Provide the [x, y] coordinate of the cell's center where the given text is located.  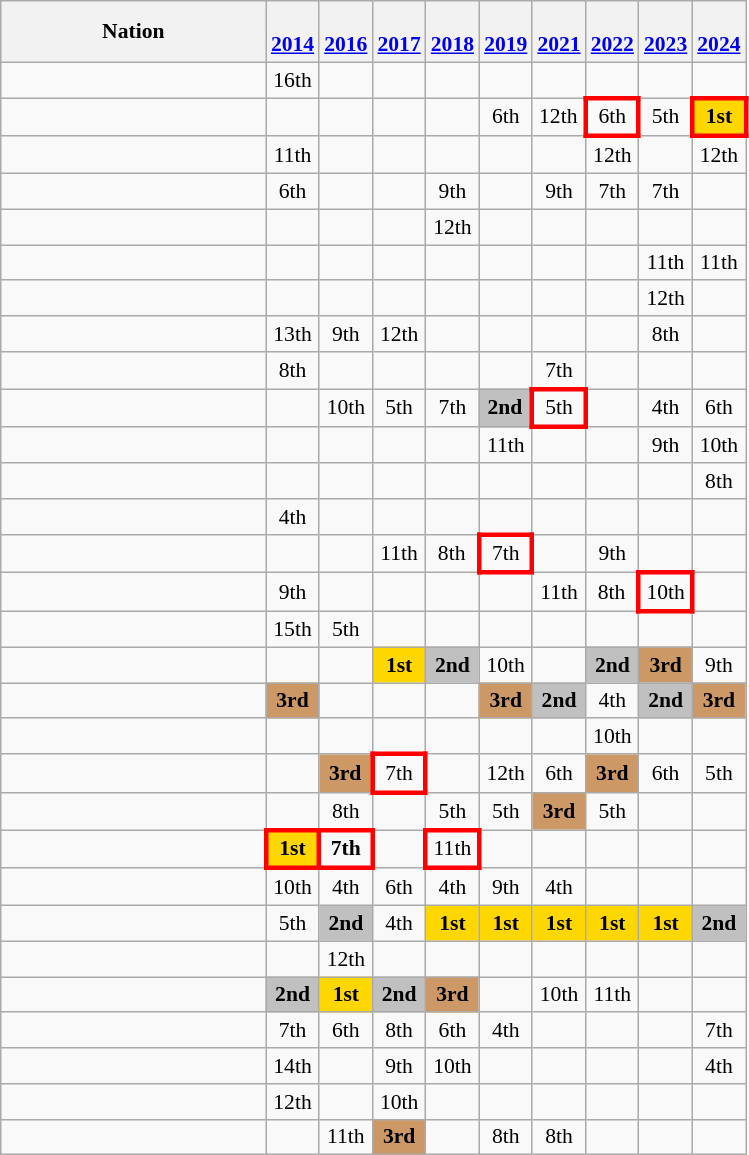
15th [292, 630]
2022 [612, 32]
Nation [134, 32]
2019 [506, 32]
2017 [398, 32]
13th [292, 334]
2018 [452, 32]
2023 [666, 32]
14th [292, 1066]
2021 [558, 32]
16th [292, 80]
2024 [718, 32]
2016 [346, 32]
2014 [292, 32]
